Locate the cell with the specified text and output its (x, y) center coordinate. 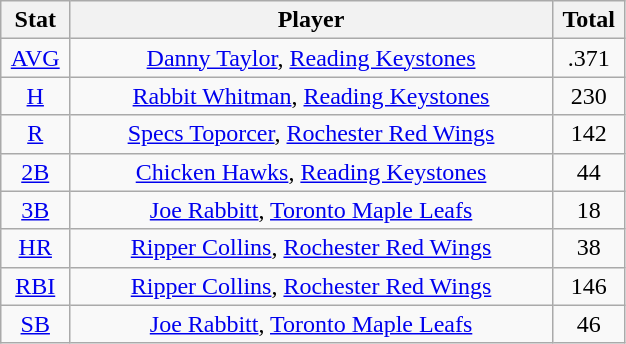
2B (36, 172)
18 (588, 210)
Chicken Hawks, Reading Keystones (312, 172)
Total (588, 20)
.371 (588, 58)
Stat (36, 20)
230 (588, 96)
Danny Taylor, Reading Keystones (312, 58)
3B (36, 210)
R (36, 134)
RBI (36, 286)
Rabbit Whitman, Reading Keystones (312, 96)
HR (36, 248)
38 (588, 248)
Specs Toporcer, Rochester Red Wings (312, 134)
Player (312, 20)
SB (36, 324)
44 (588, 172)
142 (588, 134)
146 (588, 286)
H (36, 96)
46 (588, 324)
AVG (36, 58)
